Extract the [X, Y] coordinate from the center of the cell holding the provided text.  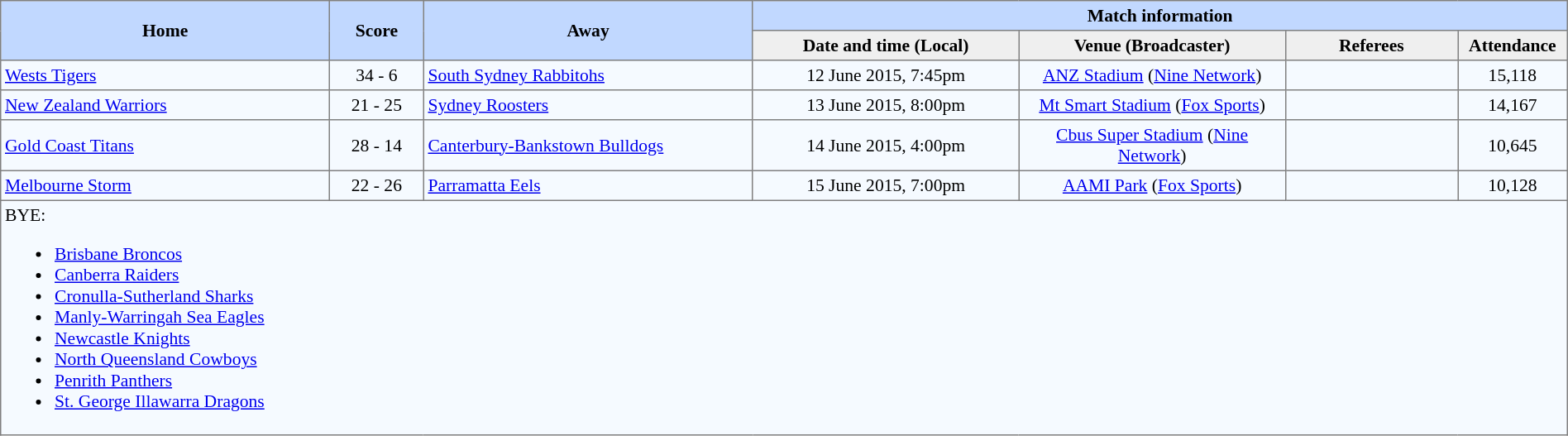
12 June 2015, 7:45pm [886, 75]
Referees [1371, 46]
Away [588, 31]
Canterbury-Bankstown Bulldogs [588, 146]
14 June 2015, 4:00pm [886, 146]
Mt Smart Stadium (Fox Sports) [1152, 105]
22 - 26 [377, 185]
Sydney Roosters [588, 105]
Score [377, 31]
15,118 [1513, 75]
14,167 [1513, 105]
ANZ Stadium (Nine Network) [1152, 75]
Home [165, 31]
South Sydney Rabbitohs [588, 75]
21 - 25 [377, 105]
New Zealand Warriors [165, 105]
AAMI Park (Fox Sports) [1152, 185]
Gold Coast Titans [165, 146]
Date and time (Local) [886, 46]
Venue (Broadcaster) [1152, 46]
10,645 [1513, 146]
Cbus Super Stadium (Nine Network) [1152, 146]
Match information [1159, 16]
28 - 14 [377, 146]
15 June 2015, 7:00pm [886, 185]
10,128 [1513, 185]
34 - 6 [377, 75]
Parramatta Eels [588, 185]
13 June 2015, 8:00pm [886, 105]
Attendance [1513, 46]
Melbourne Storm [165, 185]
Wests Tigers [165, 75]
